Capture the cell that displays the provided text and extract its [x, y] central coordinate. 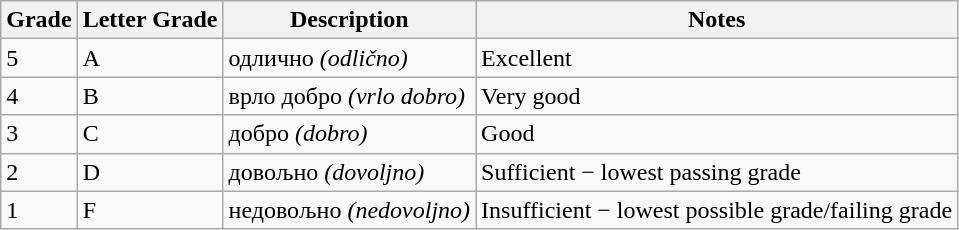
Sufficient − lowest passing grade [717, 172]
4 [39, 96]
врло добро (vrlo dobro) [350, 96]
Notes [717, 20]
Excellent [717, 58]
1 [39, 210]
2 [39, 172]
Insufficient − lowest possible grade/failing grade [717, 210]
F [150, 210]
недовољно (nedovoljno) [350, 210]
Grade [39, 20]
A [150, 58]
Description [350, 20]
3 [39, 134]
Very good [717, 96]
C [150, 134]
довољно (dovoljno) [350, 172]
Good [717, 134]
Letter Grade [150, 20]
добро (dobro) [350, 134]
B [150, 96]
D [150, 172]
одлично (odlično) [350, 58]
5 [39, 58]
